Identify which cell holds the provided text, then report its (x, y) central coordinate. 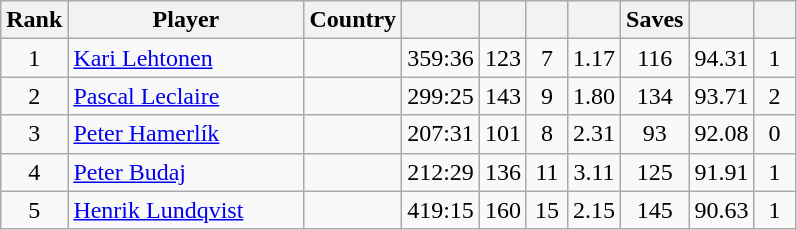
Pascal Leclaire (186, 96)
Peter Hamerlík (186, 134)
5 (34, 210)
1.17 (594, 58)
7 (546, 58)
91.91 (722, 172)
Saves (655, 20)
4 (34, 172)
Peter Budaj (186, 172)
9 (546, 96)
0 (774, 134)
212:29 (441, 172)
15 (546, 210)
125 (655, 172)
2.31 (594, 134)
359:36 (441, 58)
143 (502, 96)
3.11 (594, 172)
8 (546, 134)
11 (546, 172)
Player (186, 20)
134 (655, 96)
101 (502, 134)
207:31 (441, 134)
1.80 (594, 96)
3 (34, 134)
Rank (34, 20)
116 (655, 58)
145 (655, 210)
93.71 (722, 96)
2.15 (594, 210)
94.31 (722, 58)
Kari Lehtonen (186, 58)
93 (655, 134)
419:15 (441, 210)
299:25 (441, 96)
Henrik Lundqvist (186, 210)
Country (353, 20)
160 (502, 210)
90.63 (722, 210)
123 (502, 58)
136 (502, 172)
92.08 (722, 134)
